Pinpoint the cell where the given text exists, returning its (x, y) midpoint coordinate. 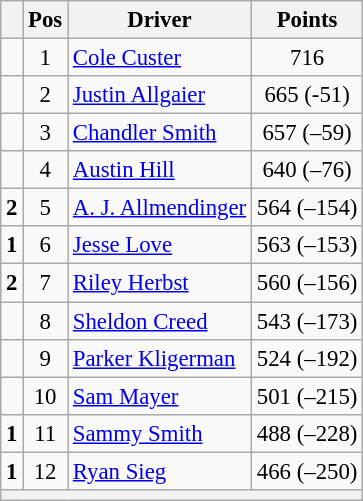
564 (–154) (306, 208)
640 (–76) (306, 170)
Sammy Smith (160, 433)
Sheldon Creed (160, 321)
4 (46, 170)
657 (–59) (306, 133)
Points (306, 20)
A. J. Allmendinger (160, 208)
9 (46, 358)
Sam Mayer (160, 396)
Cole Custer (160, 58)
11 (46, 433)
560 (–156) (306, 283)
501 (–215) (306, 396)
466 (–250) (306, 471)
543 (–173) (306, 321)
Chandler Smith (160, 133)
Parker Kligerman (160, 358)
563 (–153) (306, 245)
Ryan Sieg (160, 471)
6 (46, 245)
Driver (160, 20)
8 (46, 321)
524 (–192) (306, 358)
665 (-51) (306, 95)
488 (–228) (306, 433)
Riley Herbst (160, 283)
5 (46, 208)
7 (46, 283)
Justin Allgaier (160, 95)
Jesse Love (160, 245)
12 (46, 471)
Austin Hill (160, 170)
Pos (46, 20)
716 (306, 58)
3 (46, 133)
10 (46, 396)
